From the cell containing the given text, extract its center point as [x, y] coordinate. 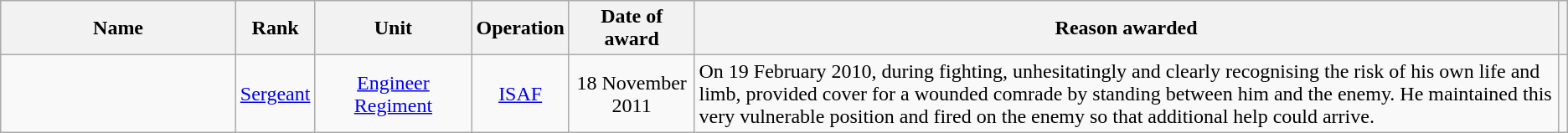
18 November 2011 [632, 94]
Unit [394, 28]
Sergeant [275, 94]
ISAF [520, 94]
Engineer Regiment [394, 94]
Operation [520, 28]
Reason awarded [1126, 28]
Name [119, 28]
Date of award [632, 28]
Rank [275, 28]
